Capture the cell that displays the provided text and extract its [X, Y] central coordinate. 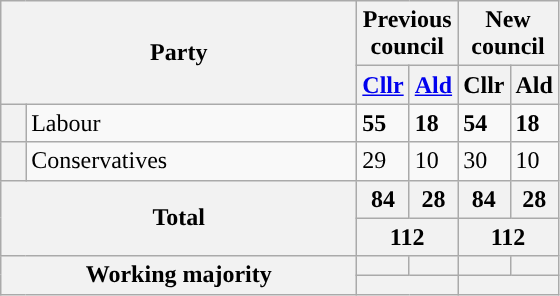
New council [508, 34]
Total [179, 218]
55 [383, 123]
54 [484, 123]
30 [484, 161]
Previous council [408, 34]
Party [179, 52]
29 [383, 161]
Conservatives [192, 161]
Working majority [179, 275]
Labour [192, 123]
